Find where the given text appears and provide that cell's center as (X, Y) coordinate. 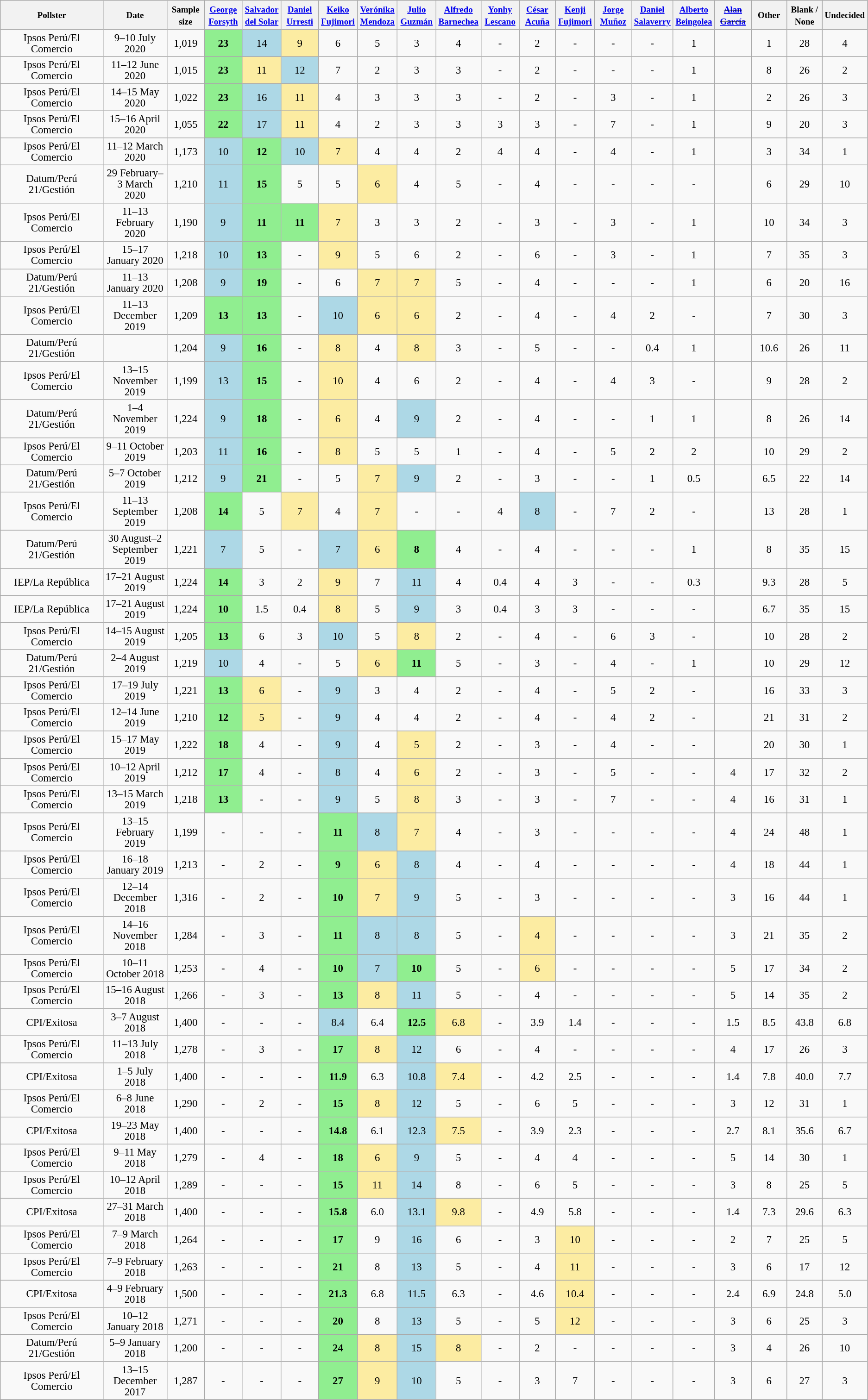
1,316 (185, 897)
2.7 (733, 1131)
Sample size (185, 15)
10.8 (416, 1077)
10–12 April 2019 (135, 772)
12.3 (416, 1131)
Salvador del Solar (262, 15)
2–4 August 2019 (135, 664)
10.4 (575, 1294)
0.3 (694, 582)
1,209 (185, 315)
8.5 (769, 1022)
George Forsyth (223, 15)
11–13 September 2019 (135, 511)
1,055 (185, 125)
13–15 November 2019 (135, 381)
15–16 August 2018 (135, 995)
10–12 April 2018 (135, 1185)
1,266 (185, 995)
Kenji Fujimori (575, 15)
1–4 November 2019 (135, 419)
13–15 March 2019 (135, 799)
1,289 (185, 1185)
11–12 March 2020 (135, 152)
Blank / None (805, 15)
6.0 (377, 1212)
13–15 February 2019 (135, 831)
1,219 (185, 664)
7.3 (769, 1212)
13.1 (416, 1212)
6.1 (377, 1131)
4–9 February 2018 (135, 1294)
3–7 August 2018 (135, 1022)
27–31 March 2018 (135, 1212)
5–7 October 2019 (135, 479)
29 February–3 March 2020 (135, 184)
15–17 January 2020 (135, 256)
15.8 (338, 1212)
11.5 (416, 1294)
Pollster (52, 15)
1,279 (185, 1158)
1,205 (185, 636)
9–10 July 2020 (135, 44)
10–12 January 2018 (135, 1320)
11.9 (338, 1077)
24.8 (805, 1294)
1,204 (185, 348)
0.5 (694, 479)
Yonhy Lescano (500, 15)
17–19 July 2019 (135, 691)
Alberto Beingolea (694, 15)
1,190 (185, 223)
Julio Guzmán (416, 15)
1,015 (185, 70)
1,287 (185, 1381)
7.5 (459, 1131)
1,213 (185, 865)
11–13 December 2019 (135, 315)
12–14 June 2019 (135, 718)
1,278 (185, 1050)
40.0 (805, 1077)
15–17 May 2019 (135, 745)
4.6 (537, 1294)
48 (805, 831)
14–16 November 2018 (135, 935)
9–11 October 2019 (135, 452)
Alfredo Barnechea (459, 15)
5.8 (575, 1212)
Daniel Salaverry (652, 15)
12–14 December 2018 (135, 897)
11–12 June 2020 (135, 70)
9.3 (769, 582)
11–13 February 2020 (135, 223)
21.3 (338, 1294)
7.4 (459, 1077)
4.9 (537, 1212)
5.0 (845, 1294)
35.6 (805, 1131)
12.5 (416, 1022)
6.5 (769, 479)
Daniel Urresti (300, 15)
Jorge Muñoz (613, 15)
6.9 (769, 1294)
2.5 (575, 1077)
Alan García (733, 15)
9.8 (459, 1212)
6–8 June 2018 (135, 1104)
14–15 May 2020 (135, 97)
11–13 January 2020 (135, 282)
2.4 (733, 1294)
1,019 (185, 44)
30 August–2 September 2019 (135, 549)
Date (135, 15)
16–18 January 2019 (135, 865)
7–9 March 2018 (135, 1240)
8.4 (338, 1022)
1,290 (185, 1104)
6.4 (377, 1022)
2.3 (575, 1131)
1,271 (185, 1320)
33 (805, 691)
14–15 August 2019 (135, 636)
1,500 (185, 1294)
1,022 (185, 97)
7.7 (845, 1077)
1,203 (185, 452)
Undecided (845, 15)
1,264 (185, 1240)
14.8 (338, 1131)
1,284 (185, 935)
Verónika Mendoza (377, 15)
5–9 January 2018 (135, 1348)
1,173 (185, 152)
8.1 (769, 1131)
29.6 (805, 1212)
1,200 (185, 1348)
1,222 (185, 745)
1,263 (185, 1267)
Keiko Fujimori (338, 15)
10.6 (769, 348)
19 (262, 282)
1,253 (185, 969)
11–13 July 2018 (135, 1050)
9–11 May 2018 (135, 1158)
4.2 (537, 1077)
32 (805, 772)
Other (769, 15)
19–23 May 2018 (135, 1131)
César Acuña (537, 15)
10–11 October 2018 (135, 969)
43.8 (805, 1022)
13–15 December 2017 (135, 1381)
15–16 April 2020 (135, 125)
1–5 July 2018 (135, 1077)
7–9 February 2018 (135, 1267)
7.8 (769, 1077)
